Capture the cell that displays the provided text and extract its [x, y] central coordinate. 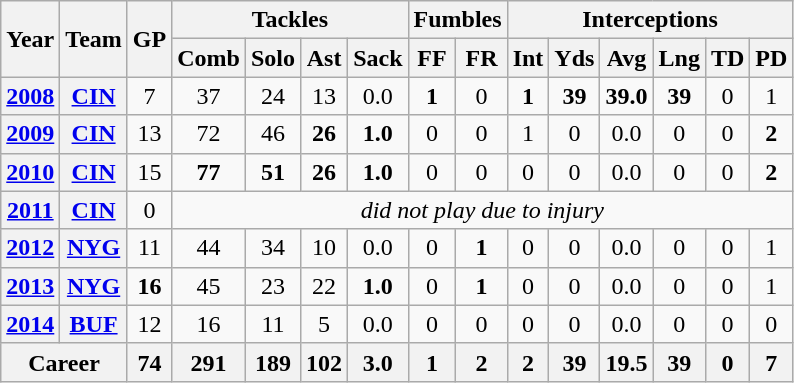
GP [149, 39]
51 [272, 172]
did not play due to injury [482, 210]
FR [482, 58]
BUF [94, 324]
12 [149, 324]
3.0 [378, 362]
Lng [679, 58]
77 [209, 172]
2014 [30, 324]
Fumbles [458, 20]
2008 [30, 96]
TD [727, 58]
2010 [30, 172]
Year [30, 39]
2011 [30, 210]
45 [209, 286]
Sack [378, 58]
15 [149, 172]
74 [149, 362]
291 [209, 362]
39.0 [626, 96]
37 [209, 96]
189 [272, 362]
44 [209, 248]
10 [324, 248]
PD [772, 58]
Team [94, 39]
23 [272, 286]
Career [64, 362]
Interceptions [650, 20]
2009 [30, 134]
19.5 [626, 362]
Comb [209, 58]
34 [272, 248]
5 [324, 324]
22 [324, 286]
24 [272, 96]
Solo [272, 58]
72 [209, 134]
46 [272, 134]
FF [432, 58]
2012 [30, 248]
102 [324, 362]
Yds [574, 58]
Tackles [290, 20]
2013 [30, 286]
Int [528, 58]
Avg [626, 58]
Ast [324, 58]
